Capture the cell that displays the provided text and extract its [x, y] central coordinate. 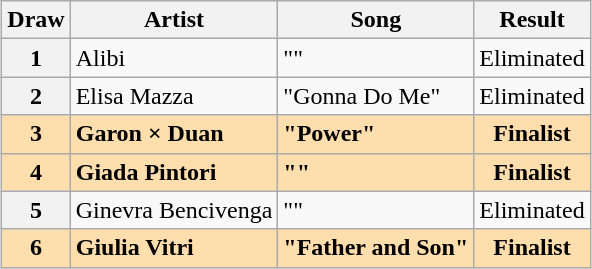
Giulia Vitri [174, 248]
3 [36, 134]
Song [376, 20]
1 [36, 58]
Giada Pintori [174, 172]
4 [36, 172]
"Gonna Do Me" [376, 96]
Garon × Duan [174, 134]
5 [36, 210]
"Father and Son" [376, 248]
"Power" [376, 134]
2 [36, 96]
Artist [174, 20]
6 [36, 248]
Alibi [174, 58]
Elisa Mazza [174, 96]
Ginevra Bencivenga [174, 210]
Result [532, 20]
Draw [36, 20]
